Detect which cell encompasses the target text, then output its [X, Y] center coordinate. 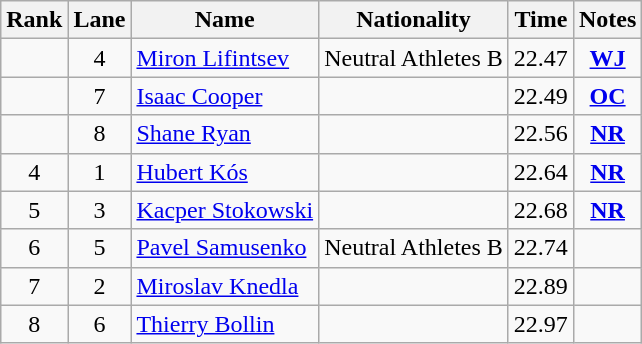
Miron Lifintsev [225, 58]
Rank [34, 20]
22.49 [540, 96]
Name [225, 20]
Shane Ryan [225, 134]
Notes [607, 20]
22.56 [540, 134]
Isaac Cooper [225, 96]
Pavel Samusenko [225, 248]
Miroslav Knedla [225, 286]
22.47 [540, 58]
22.74 [540, 248]
Hubert Kós [225, 172]
Lane [100, 20]
Nationality [414, 20]
22.64 [540, 172]
Time [540, 20]
22.89 [540, 286]
OC [607, 96]
Thierry Bollin [225, 324]
Kacper Stokowski [225, 210]
22.97 [540, 324]
3 [100, 210]
WJ [607, 58]
1 [100, 172]
22.68 [540, 210]
2 [100, 286]
